For the text-containing cell, return its midpoint in (x, y) coordinate format. 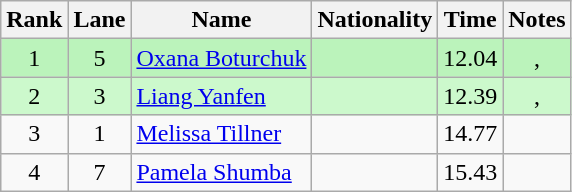
Lane (100, 20)
14.77 (470, 134)
15.43 (470, 172)
Rank (34, 20)
Oxana Boturchuk (222, 58)
12.39 (470, 96)
Time (470, 20)
Name (222, 20)
7 (100, 172)
4 (34, 172)
5 (100, 58)
2 (34, 96)
Pamela Shumba (222, 172)
12.04 (470, 58)
Liang Yanfen (222, 96)
Nationality (375, 20)
Melissa Tillner (222, 134)
Notes (537, 20)
